Scan for the cell matching the given text and deliver its [X, Y] coordinate at center. 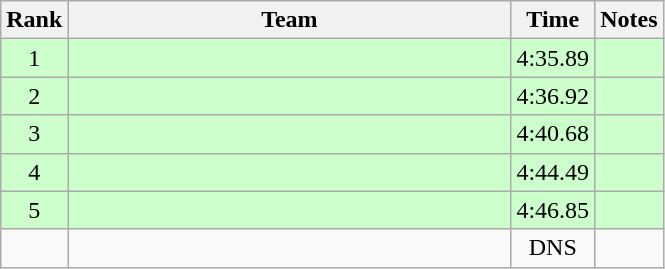
4:36.92 [553, 96]
Notes [629, 20]
Team [290, 20]
Rank [34, 20]
Time [553, 20]
4:44.49 [553, 172]
4:35.89 [553, 58]
4 [34, 172]
4:46.85 [553, 210]
2 [34, 96]
1 [34, 58]
5 [34, 210]
4:40.68 [553, 134]
DNS [553, 248]
3 [34, 134]
